Pinpoint the cell where the given text exists, returning its (X, Y) midpoint coordinate. 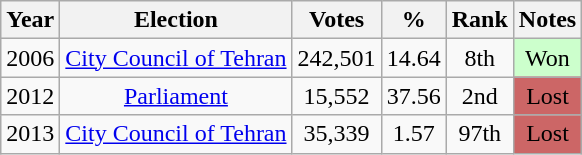
Year (30, 20)
Won (547, 58)
37.56 (414, 96)
% (414, 20)
2006 (30, 58)
242,501 (336, 58)
2nd (480, 96)
1.57 (414, 134)
35,339 (336, 134)
Election (176, 20)
Rank (480, 20)
8th (480, 58)
Votes (336, 20)
Parliament (176, 96)
Notes (547, 20)
2013 (30, 134)
14.64 (414, 58)
2012 (30, 96)
97th (480, 134)
15,552 (336, 96)
